Pinpoint the cell where the given text exists, returning its (X, Y) midpoint coordinate. 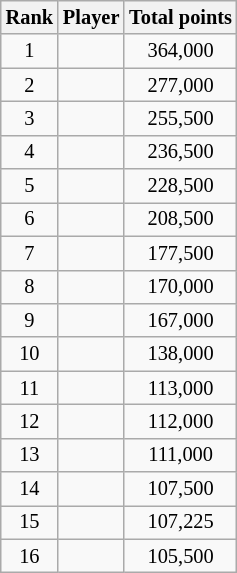
105,500 (180, 556)
1 (30, 51)
138,000 (180, 354)
Total points (180, 17)
12 (30, 421)
111,000 (180, 455)
Rank (30, 17)
Player (91, 17)
3 (30, 118)
10 (30, 354)
113,000 (180, 388)
112,000 (180, 421)
107,500 (180, 489)
167,000 (180, 320)
11 (30, 388)
16 (30, 556)
228,500 (180, 186)
208,500 (180, 219)
5 (30, 186)
107,225 (180, 522)
364,000 (180, 51)
170,000 (180, 287)
277,000 (180, 85)
14 (30, 489)
236,500 (180, 152)
8 (30, 287)
255,500 (180, 118)
6 (30, 219)
13 (30, 455)
2 (30, 85)
7 (30, 253)
177,500 (180, 253)
15 (30, 522)
9 (30, 320)
4 (30, 152)
